From the cell containing the given text, extract its center point as [x, y] coordinate. 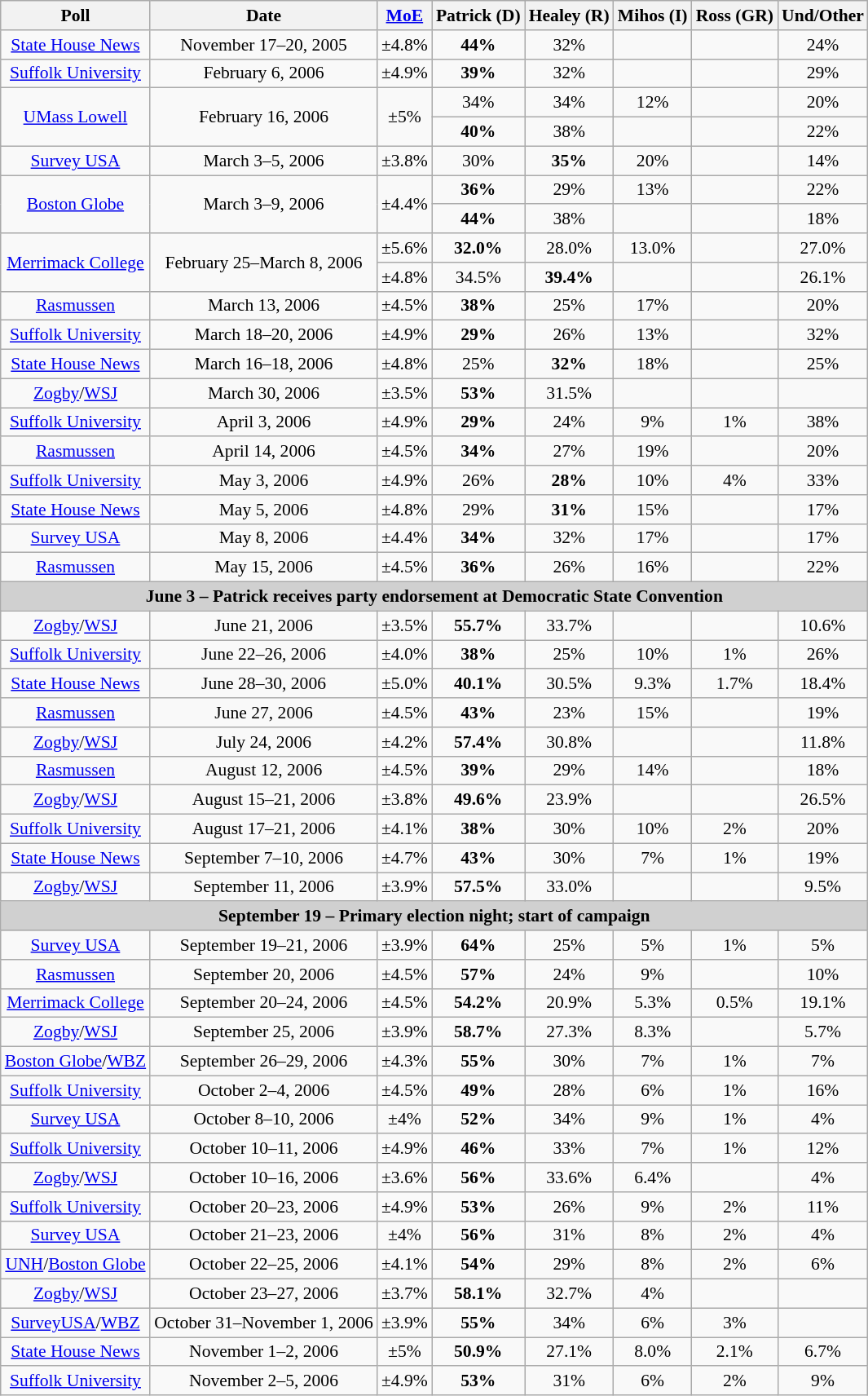
October 31–November 1, 2006 [264, 1323]
6.7% [823, 1352]
UMass Lowell [75, 117]
33.7% [569, 625]
40.1% [478, 684]
8.0% [653, 1352]
September 11, 2006 [264, 887]
23.9% [569, 800]
33.0% [569, 887]
October 23–27, 2006 [264, 1294]
11.8% [823, 742]
October 2–4, 2006 [264, 1090]
July 24, 2006 [264, 742]
March 18–20, 2006 [264, 335]
6.4% [653, 1177]
9.5% [823, 887]
November 17–20, 2005 [264, 45]
May 3, 2006 [264, 480]
40% [478, 132]
10.6% [823, 625]
UNH/Boston Globe [75, 1265]
March 30, 2006 [264, 393]
52% [478, 1120]
11% [823, 1207]
November 2–5, 2006 [264, 1381]
±4.7% [404, 858]
33.6% [569, 1177]
64% [478, 945]
32.0% [478, 248]
Healey (R) [569, 15]
October 10–16, 2006 [264, 1177]
June 27, 2006 [264, 713]
20.9% [569, 1003]
30.5% [569, 684]
58.1% [478, 1294]
March 16–18, 2006 [264, 364]
Patrick (D) [478, 15]
0.5% [735, 1003]
June 28–30, 2006 [264, 684]
October 21–23, 2006 [264, 1235]
February 25–March 8, 2006 [264, 263]
39.4% [569, 277]
±4.2% [404, 742]
54% [478, 1265]
Mihos (I) [653, 15]
September 20–24, 2006 [264, 1003]
September 25, 2006 [264, 1032]
August 17–21, 2006 [264, 829]
September 20, 2006 [264, 974]
34.5% [478, 277]
Und/Other [823, 15]
55.7% [478, 625]
5.3% [653, 1003]
MoE [404, 15]
±3.6% [404, 1177]
13.0% [653, 248]
58.7% [478, 1032]
54.2% [478, 1003]
Boston Globe/WBZ [75, 1062]
SurveyUSA/WBZ [75, 1323]
June 3 – Patrick receives party endorsement at Democratic State Convention [434, 597]
August 12, 2006 [264, 771]
19.1% [823, 1003]
March 3–9, 2006 [264, 204]
3% [735, 1323]
November 1–2, 2006 [264, 1352]
57% [478, 974]
October 8–10, 2006 [264, 1120]
May 8, 2006 [264, 538]
30.8% [569, 742]
57.4% [478, 742]
±4.3% [404, 1062]
April 3, 2006 [264, 422]
18.4% [823, 684]
26.1% [823, 277]
Poll [75, 15]
8.3% [653, 1032]
June 21, 2006 [264, 625]
September 19 – Primary election night; start of campaign [434, 917]
32.7% [569, 1294]
26.5% [823, 800]
2.1% [735, 1352]
9.3% [653, 684]
50.9% [478, 1352]
27.3% [569, 1032]
June 22–26, 2006 [264, 655]
35% [569, 161]
September 26–29, 2006 [264, 1062]
±5.6% [404, 248]
Boston Globe [75, 204]
±5.0% [404, 684]
Date [264, 15]
August 15–21, 2006 [264, 800]
49% [478, 1090]
September 19–21, 2006 [264, 945]
±4.0% [404, 655]
March 3–5, 2006 [264, 161]
28.0% [569, 248]
31.5% [569, 393]
Ross (GR) [735, 15]
27.1% [569, 1352]
5.7% [823, 1032]
27% [569, 452]
February 16, 2006 [264, 117]
±3.7% [404, 1294]
46% [478, 1149]
49.6% [478, 800]
27.0% [823, 248]
March 13, 2006 [264, 306]
October 20–23, 2006 [264, 1207]
September 7–10, 2006 [264, 858]
23% [569, 713]
October 22–25, 2006 [264, 1265]
May 5, 2006 [264, 510]
57.5% [478, 887]
1.7% [735, 684]
February 6, 2006 [264, 73]
May 15, 2006 [264, 568]
April 14, 2006 [264, 452]
October 10–11, 2006 [264, 1149]
